Scan for the cell matching the given text and deliver its (x, y) coordinate at center. 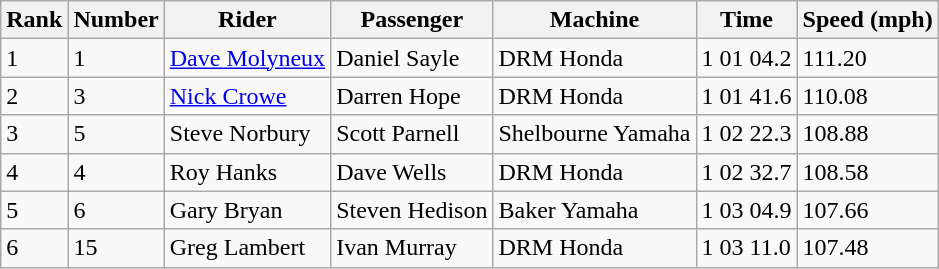
Nick Crowe (247, 96)
Gary Bryan (247, 210)
1 03 04.9 (746, 210)
Ivan Murray (412, 248)
108.58 (868, 172)
15 (116, 248)
Speed (mph) (868, 20)
Rank (34, 20)
1 01 04.2 (746, 58)
1 02 22.3 (746, 134)
Dave Wells (412, 172)
Rider (247, 20)
2 (34, 96)
Daniel Sayle (412, 58)
Machine (594, 20)
1 01 41.6 (746, 96)
Steven Hedison (412, 210)
107.66 (868, 210)
Baker Yamaha (594, 210)
108.88 (868, 134)
Darren Hope (412, 96)
111.20 (868, 58)
1 02 32.7 (746, 172)
Roy Hanks (247, 172)
110.08 (868, 96)
1 03 11.0 (746, 248)
Time (746, 20)
Greg Lambert (247, 248)
Passenger (412, 20)
Dave Molyneux (247, 58)
Number (116, 20)
Shelbourne Yamaha (594, 134)
Scott Parnell (412, 134)
Steve Norbury (247, 134)
107.48 (868, 248)
